Find where the given text appears and provide that cell's center as (X, Y) coordinate. 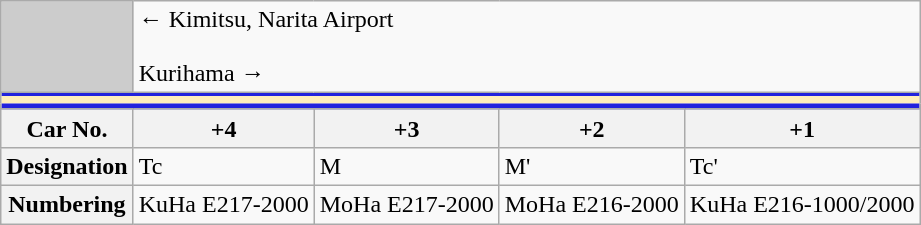
M' (592, 166)
KuHa E216-1000/2000 (802, 204)
+4 (224, 128)
← Kimitsu, Narita Airport Kurihama → (526, 47)
+1 (802, 128)
Numbering (67, 204)
Car No. (67, 128)
MoHa E217-2000 (406, 204)
KuHa E217-2000 (224, 204)
Tc (224, 166)
+3 (406, 128)
MoHa E216-2000 (592, 204)
+2 (592, 128)
Tc' (802, 166)
Designation (67, 166)
M (406, 166)
